Locate the cell with the specified text and output its [X, Y] center coordinate. 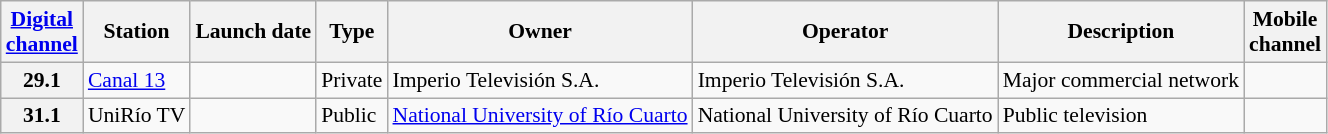
UniRío TV [136, 116]
Private [352, 80]
Digitalchannel [42, 32]
Owner [540, 32]
Station [136, 32]
Launch date [253, 32]
Operator [846, 32]
Type [352, 32]
Canal 13 [136, 80]
Major commercial network [1121, 80]
Public television [1121, 116]
29.1 [42, 80]
Description [1121, 32]
Public [352, 116]
Mobilechannel [1285, 32]
31.1 [42, 116]
